Scan for the cell matching the given text and deliver its [X, Y] coordinate at center. 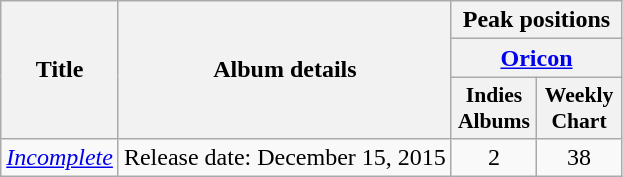
Weekly Chart [578, 108]
Peak positions [536, 20]
Album details [284, 70]
Indies Albums [494, 108]
Incomplete [60, 157]
38 [578, 157]
Oricon [536, 58]
2 [494, 157]
Release date: December 15, 2015 [284, 157]
Title [60, 70]
